Capture the cell that displays the provided text and extract its [X, Y] central coordinate. 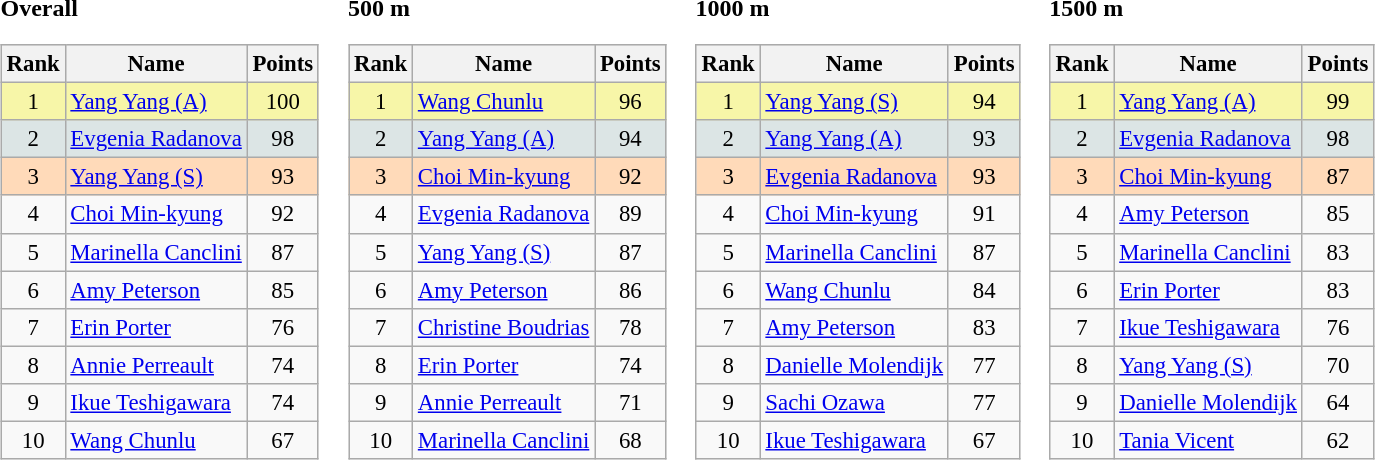
Sachi Ozawa [854, 402]
70 [1338, 365]
100 [282, 102]
86 [630, 290]
89 [630, 214]
64 [1338, 402]
96 [630, 102]
Tania Vicent [1208, 440]
71 [630, 402]
91 [984, 214]
62 [1338, 440]
99 [1338, 102]
Christine Boudrias [504, 327]
68 [630, 440]
78 [630, 327]
84 [984, 290]
